Detect which cell encompasses the target text, then output its [X, Y] center coordinate. 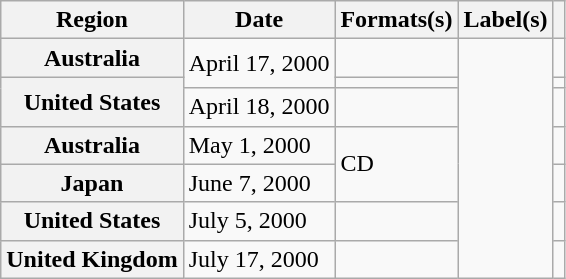
July 5, 2000 [259, 221]
Region [92, 20]
June 7, 2000 [259, 183]
July 17, 2000 [259, 259]
Japan [92, 183]
CD [396, 164]
Label(s) [506, 20]
April 17, 2000 [259, 64]
April 18, 2000 [259, 107]
May 1, 2000 [259, 145]
Formats(s) [396, 20]
United Kingdom [92, 259]
Date [259, 20]
